Detect which cell encompasses the target text, then output its (x, y) center coordinate. 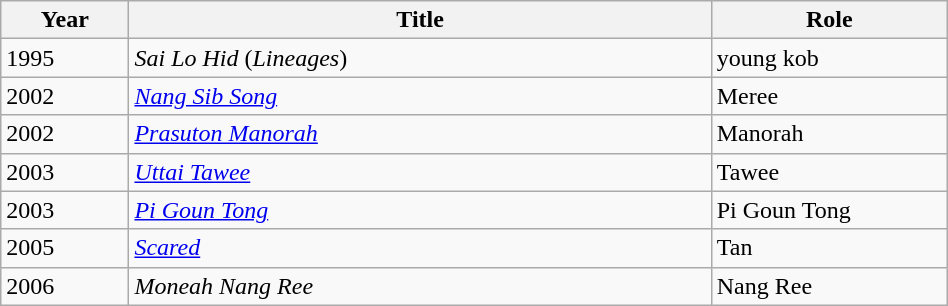
Scared (420, 248)
1995 (65, 58)
Nang Ree (829, 286)
2005 (65, 248)
Manorah (829, 134)
2006 (65, 286)
Prasuton Manorah (420, 134)
Sai Lo Hid (Lineages) (420, 58)
young kob (829, 58)
Title (420, 20)
Tawee (829, 172)
Moneah Nang Ree (420, 286)
Year (65, 20)
Nang Sib Song (420, 96)
Uttai Tawee (420, 172)
Meree (829, 96)
Tan (829, 248)
Role (829, 20)
